Capture the cell that displays the provided text and extract its (X, Y) central coordinate. 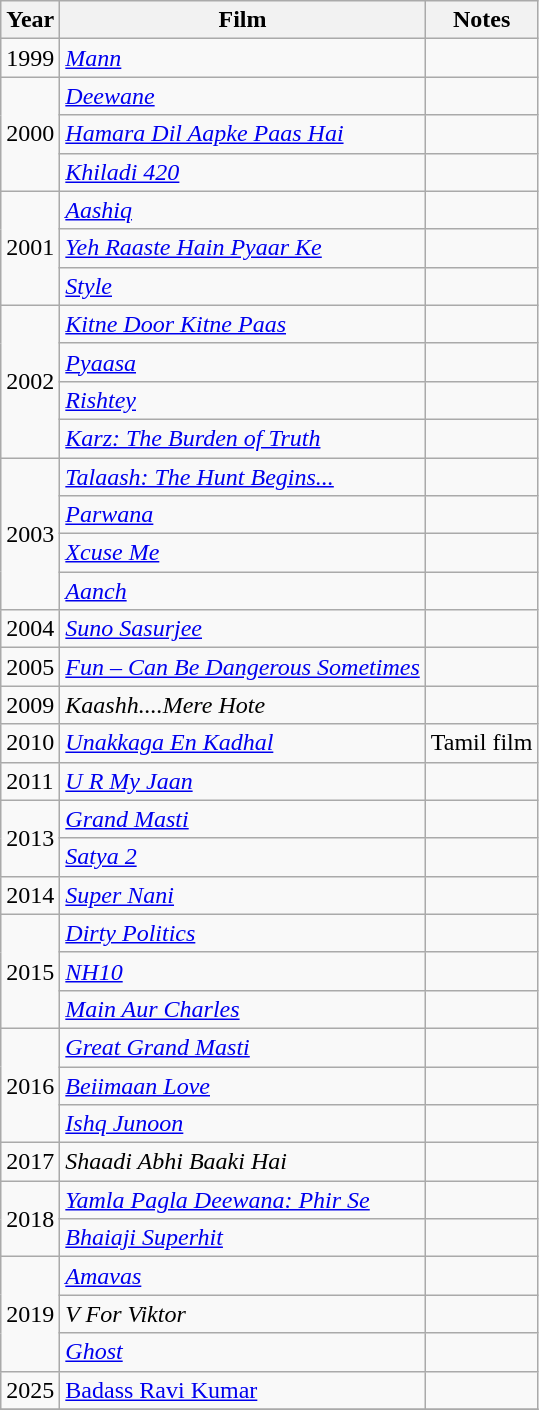
2002 (30, 381)
2018 (30, 1219)
Hamara Dil Aapke Paas Hai (242, 134)
Yamla Pagla Deewana: Phir Se (242, 1200)
Pyaasa (242, 362)
2017 (30, 1162)
Dirty Politics (242, 933)
Unakkaga En Kadhal (242, 743)
Kitne Door Kitne Paas (242, 324)
Ghost (242, 1352)
2015 (30, 971)
Rishtey (242, 400)
Main Aur Charles (242, 1009)
Tamil film (482, 743)
Ishq Junoon (242, 1124)
Super Nani (242, 895)
2011 (30, 781)
Film (242, 20)
NH10 (242, 971)
Aanch (242, 591)
Suno Sasurjee (242, 629)
Grand Masti (242, 819)
2019 (30, 1314)
Year (30, 20)
2025 (30, 1390)
Satya 2 (242, 857)
Yeh Raaste Hain Pyaar Ke (242, 248)
2004 (30, 629)
Mann (242, 58)
Shaadi Abhi Baaki Hai (242, 1162)
2010 (30, 743)
Talaash: The Hunt Begins... (242, 477)
Bhaiaji Superhit (242, 1238)
2000 (30, 134)
2013 (30, 838)
Beiimaan Love (242, 1085)
U R My Jaan (242, 781)
Aashiq (242, 210)
Kaashh....Mere Hote (242, 705)
Amavas (242, 1276)
2016 (30, 1085)
2001 (30, 248)
1999 (30, 58)
Parwana (242, 515)
Fun – Can Be Dangerous Sometimes (242, 667)
2003 (30, 534)
Xcuse Me (242, 553)
Karz: The Burden of Truth (242, 438)
V For Viktor (242, 1314)
Great Grand Masti (242, 1047)
Badass Ravi Kumar (242, 1390)
Deewane (242, 96)
2009 (30, 705)
Khiladi 420 (242, 172)
2005 (30, 667)
Notes (482, 20)
Style (242, 286)
2014 (30, 895)
